Return the (x, y) coordinate for the center point of the cell that contains the specified text.  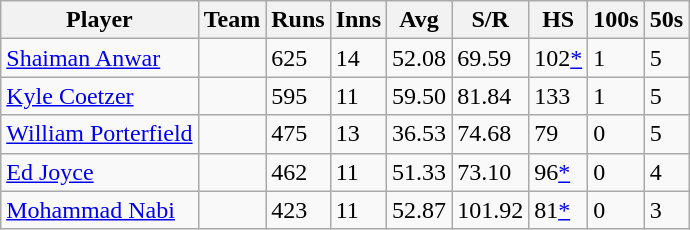
52.08 (420, 58)
81* (558, 210)
423 (298, 210)
3 (666, 210)
595 (298, 96)
13 (358, 134)
102* (558, 58)
Ed Joyce (100, 172)
51.33 (420, 172)
HS (558, 20)
79 (558, 134)
36.53 (420, 134)
96* (558, 172)
Inns (358, 20)
14 (358, 58)
William Porterfield (100, 134)
69.59 (490, 58)
Runs (298, 20)
475 (298, 134)
625 (298, 58)
Team (232, 20)
101.92 (490, 210)
Mohammad Nabi (100, 210)
133 (558, 96)
4 (666, 172)
100s (616, 20)
50s (666, 20)
52.87 (420, 210)
462 (298, 172)
73.10 (490, 172)
Player (100, 20)
S/R (490, 20)
81.84 (490, 96)
59.50 (420, 96)
Kyle Coetzer (100, 96)
74.68 (490, 134)
Shaiman Anwar (100, 58)
Avg (420, 20)
